Return [X, Y] of the center of cell containing provided text 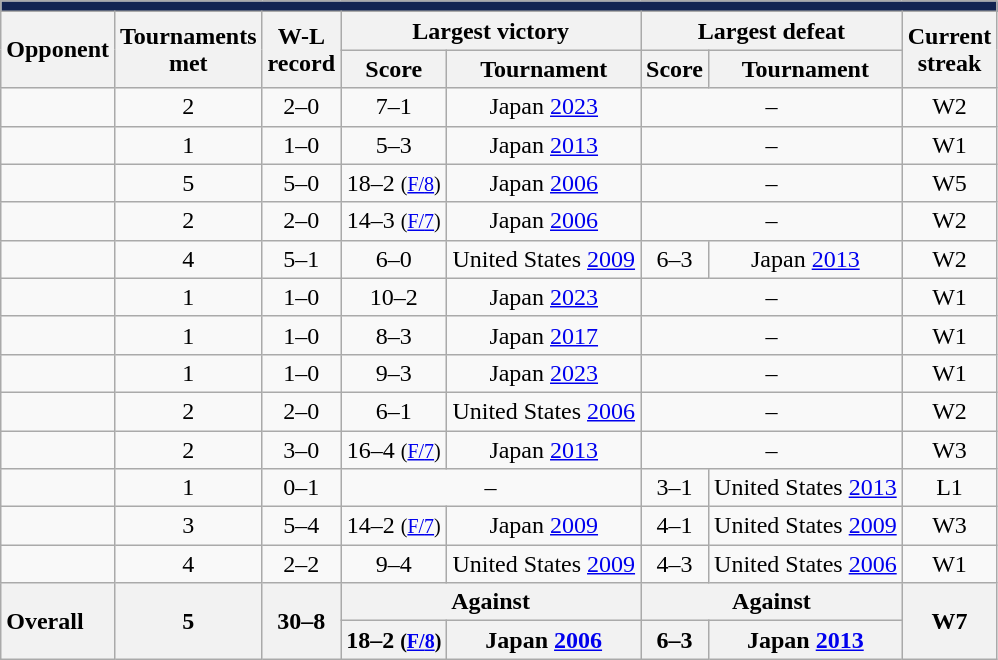
4–1 [675, 526]
16–4 (F/7) [394, 449]
W-Lrecord [302, 50]
L1 [950, 488]
5–0 [302, 183]
W7 [950, 621]
Japan 2017 [544, 335]
14–3 (F/7) [394, 221]
Opponent [58, 50]
10–2 [394, 297]
W5 [950, 183]
2–2 [302, 564]
9–4 [394, 564]
3 [189, 526]
7–1 [394, 107]
Overall [58, 621]
Largest victory [491, 31]
Currentstreak [950, 50]
5–4 [302, 526]
5–1 [302, 259]
14–2 (F/7) [394, 526]
9–3 [394, 373]
8–3 [394, 335]
Japan 2009 [544, 526]
3–1 [675, 488]
Largest defeat [772, 31]
30–8 [302, 621]
United States 2013 [806, 488]
6–1 [394, 411]
Tournamentsmet [189, 50]
0–1 [302, 488]
3–0 [302, 449]
5–3 [394, 145]
4–3 [675, 564]
6–0 [394, 259]
